Identify which cell holds the provided text, then report its (X, Y) central coordinate. 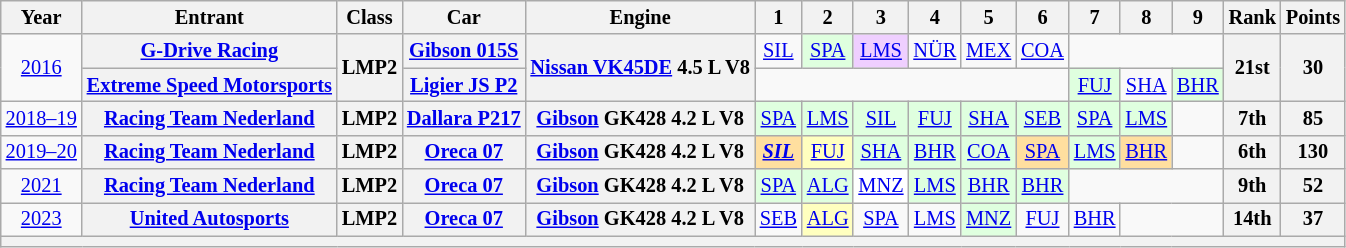
85 (1313, 118)
7 (1095, 17)
52 (1313, 186)
Rank (1252, 17)
Year (42, 17)
130 (1313, 152)
Points (1313, 17)
Extreme Speed Motorsports (210, 85)
6th (1252, 152)
2016 (42, 68)
MEX (988, 51)
2 (828, 17)
2018–19 (42, 118)
1 (778, 17)
21st (1252, 68)
4 (934, 17)
9 (1198, 17)
Entrant (210, 17)
Engine (640, 17)
G-Drive Racing (210, 51)
5 (988, 17)
2023 (42, 219)
9th (1252, 186)
United Autosports (210, 219)
Gibson 015S (464, 51)
6 (1042, 17)
37 (1313, 219)
NÜR (934, 51)
7th (1252, 118)
Class (370, 17)
Ligier JS P2 (464, 85)
14th (1252, 219)
3 (880, 17)
Dallara P217 (464, 118)
Nissan VK45DE 4.5 L V8 (640, 68)
Car (464, 17)
2019–20 (42, 152)
30 (1313, 68)
2021 (42, 186)
8 (1146, 17)
